Pinpoint the cell where the given text exists, returning its [X, Y] midpoint coordinate. 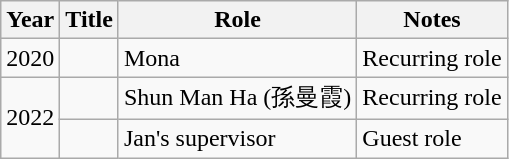
2022 [30, 118]
Shun Man Ha (孫曼霞) [237, 98]
Mona [237, 58]
Role [237, 20]
Title [90, 20]
Jan's supervisor [237, 138]
Guest role [432, 138]
Notes [432, 20]
2020 [30, 58]
Year [30, 20]
